Find where the given text appears and provide that cell's center as (x, y) coordinate. 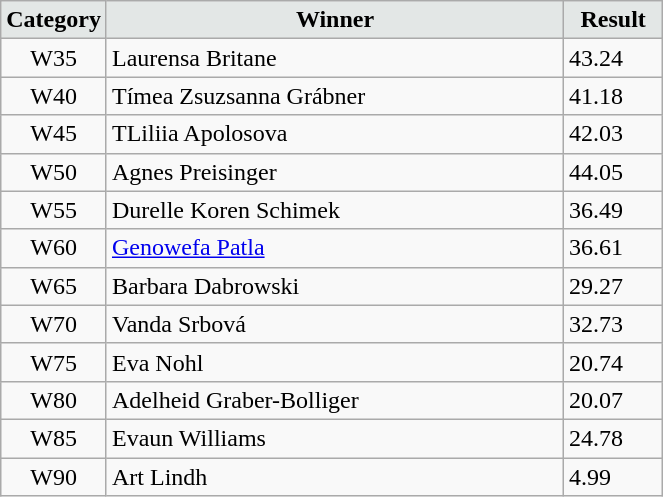
24.78 (614, 438)
43.24 (614, 58)
Laurensa Britane (334, 58)
W55 (54, 210)
Vanda Srbová (334, 324)
W50 (54, 172)
Result (614, 20)
W45 (54, 134)
Evaun Williams (334, 438)
Tímea Zsuzsanna Grábner (334, 96)
Eva Nohl (334, 362)
4.99 (614, 477)
20.74 (614, 362)
29.27 (614, 286)
W85 (54, 438)
W80 (54, 400)
44.05 (614, 172)
Category (54, 20)
42.03 (614, 134)
W90 (54, 477)
W40 (54, 96)
Genowefa Patla (334, 248)
TLiliia Apolosova (334, 134)
41.18 (614, 96)
Adelheid Graber-Bolliger (334, 400)
W60 (54, 248)
W70 (54, 324)
Barbara Dabrowski (334, 286)
32.73 (614, 324)
Agnes Preisinger (334, 172)
W35 (54, 58)
36.61 (614, 248)
20.07 (614, 400)
W65 (54, 286)
Durelle Koren Schimek (334, 210)
Art Lindh (334, 477)
W75 (54, 362)
36.49 (614, 210)
Winner (334, 20)
